Return the [x, y] coordinate for the center point of the cell that contains the specified text.  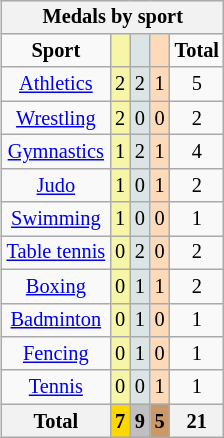
Table tennis [56, 253]
Swimming [56, 219]
21 [197, 421]
4 [197, 152]
Athletics [56, 84]
Fencing [56, 354]
Gymnastics [56, 152]
7 [120, 421]
9 [140, 421]
Boxing [56, 286]
Wrestling [56, 118]
Sport [56, 51]
Badminton [56, 320]
Medals by sport [113, 17]
Tennis [56, 387]
Judo [56, 185]
